Determine the [x, y] coordinate at the center of the cell enclosing the given text.  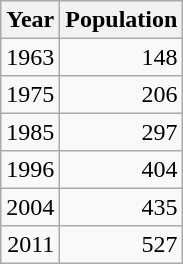
1985 [30, 132]
206 [122, 94]
1963 [30, 56]
Population [122, 20]
1975 [30, 94]
1996 [30, 170]
2011 [30, 244]
148 [122, 56]
404 [122, 170]
435 [122, 206]
Year [30, 20]
527 [122, 244]
297 [122, 132]
2004 [30, 206]
